For the text-containing cell, return its midpoint in [x, y] coordinate format. 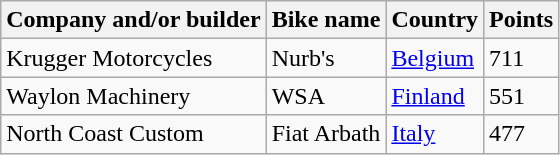
Nurb's [326, 58]
Country [435, 20]
551 [522, 96]
WSA [326, 96]
Points [522, 20]
Italy [435, 134]
Belgium [435, 58]
North Coast Custom [134, 134]
Fiat Arbath [326, 134]
Bike name [326, 20]
Waylon Machinery [134, 96]
477 [522, 134]
711 [522, 58]
Finland [435, 96]
Krugger Motorcycles [134, 58]
Company and/or builder [134, 20]
